Capture the cell that displays the provided text and extract its (X, Y) central coordinate. 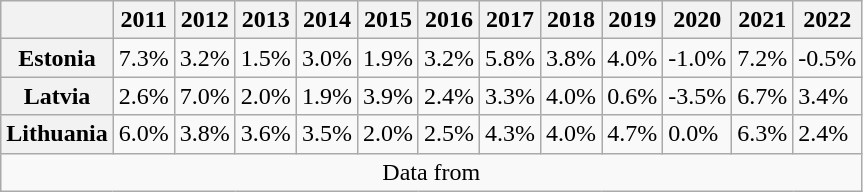
-0.5% (828, 58)
6.0% (144, 134)
2012 (204, 20)
2019 (632, 20)
Estonia (57, 58)
7.2% (762, 58)
2021 (762, 20)
6.7% (762, 96)
2.5% (448, 134)
2022 (828, 20)
-1.0% (698, 58)
3.0% (326, 58)
7.3% (144, 58)
2013 (266, 20)
2011 (144, 20)
2015 (388, 20)
3.4% (828, 96)
3.6% (266, 134)
Data from (432, 172)
2020 (698, 20)
0.0% (698, 134)
Latvia (57, 96)
4.7% (632, 134)
2014 (326, 20)
2.6% (144, 96)
3.9% (388, 96)
Lithuania (57, 134)
3.5% (326, 134)
-3.5% (698, 96)
2017 (510, 20)
7.0% (204, 96)
0.6% (632, 96)
2016 (448, 20)
5.8% (510, 58)
4.3% (510, 134)
3.3% (510, 96)
6.3% (762, 134)
2018 (572, 20)
1.5% (266, 58)
